Return [X, Y] of the center of cell containing provided text 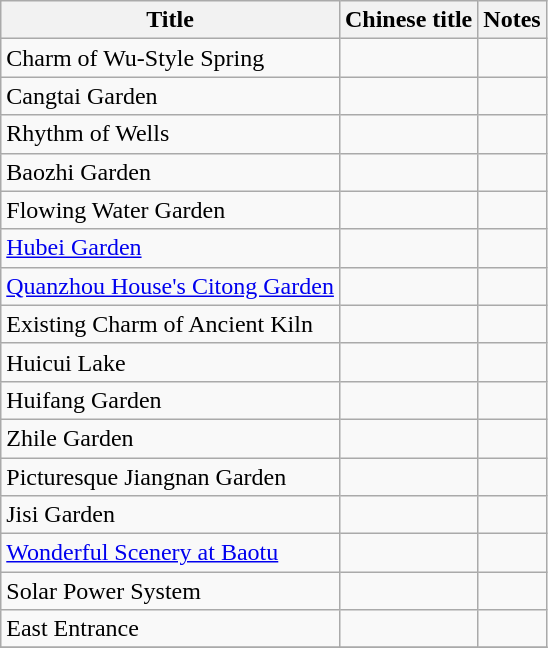
Zhile Garden [170, 438]
Quanzhou House's Citong Garden [170, 286]
Notes [512, 20]
Huicui Lake [170, 362]
Solar Power System [170, 591]
Picturesque Jiangnan Garden [170, 477]
East Entrance [170, 629]
Title [170, 20]
Huifang Garden [170, 400]
Flowing Water Garden [170, 210]
Existing Charm of Ancient Kiln [170, 324]
Cangtai Garden [170, 96]
Hubei Garden [170, 248]
Rhythm of Wells [170, 134]
Chinese title [408, 20]
Wonderful Scenery at Baotu [170, 553]
Jisi Garden [170, 515]
Baozhi Garden [170, 172]
Charm of Wu-Style Spring [170, 58]
